For the text-containing cell, return its midpoint in [X, Y] coordinate format. 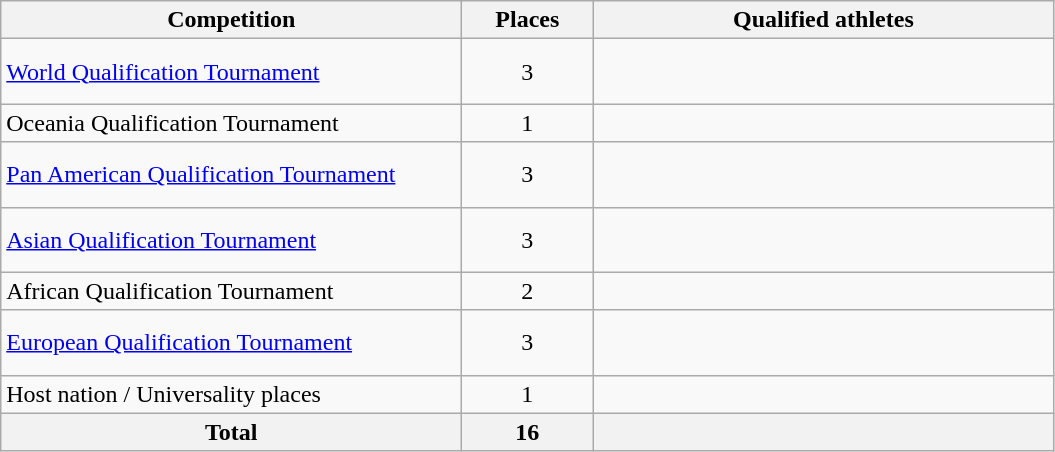
World Qualification Tournament [232, 72]
2 [528, 291]
Host nation / Universality places [232, 394]
Qualified athletes [824, 20]
Competition [232, 20]
European Qualification Tournament [232, 342]
Oceania Qualification Tournament [232, 123]
Places [528, 20]
16 [528, 432]
Pan American Qualification Tournament [232, 174]
Asian Qualification Tournament [232, 240]
Total [232, 432]
African Qualification Tournament [232, 291]
